Return the [X, Y] coordinate for the center point of the cell that contains the specified text.  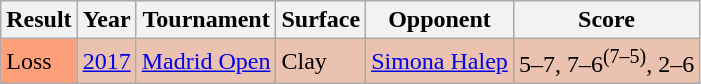
Score [606, 20]
Year [106, 20]
Result [39, 20]
Tournament [206, 20]
Simona Halep [440, 62]
5–7, 7–6(7–5), 2–6 [606, 62]
Surface [321, 20]
Clay [321, 62]
Loss [39, 62]
Madrid Open [206, 62]
2017 [106, 62]
Opponent [440, 20]
